Locate the cell with the specified text and output its (x, y) center coordinate. 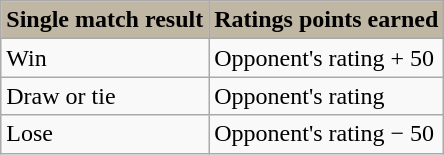
Opponent's rating + 50 (326, 58)
Opponent's rating (326, 96)
Win (105, 58)
Ratings points earned (326, 20)
Lose (105, 134)
Single match result (105, 20)
Opponent's rating − 50 (326, 134)
Draw or tie (105, 96)
